Search for the cell housing the specified text and yield its [X, Y] center coordinate. 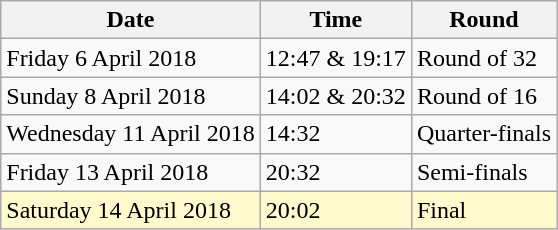
Round [484, 20]
Round of 16 [484, 96]
Quarter-finals [484, 134]
Round of 32 [484, 58]
20:32 [336, 172]
14:02 & 20:32 [336, 96]
Semi-finals [484, 172]
Time [336, 20]
14:32 [336, 134]
Wednesday 11 April 2018 [131, 134]
Friday 6 April 2018 [131, 58]
20:02 [336, 210]
Saturday 14 April 2018 [131, 210]
Friday 13 April 2018 [131, 172]
Sunday 8 April 2018 [131, 96]
Final [484, 210]
Date [131, 20]
12:47 & 19:17 [336, 58]
